Output the [X, Y] coordinate of the center of the cell containing the given text.  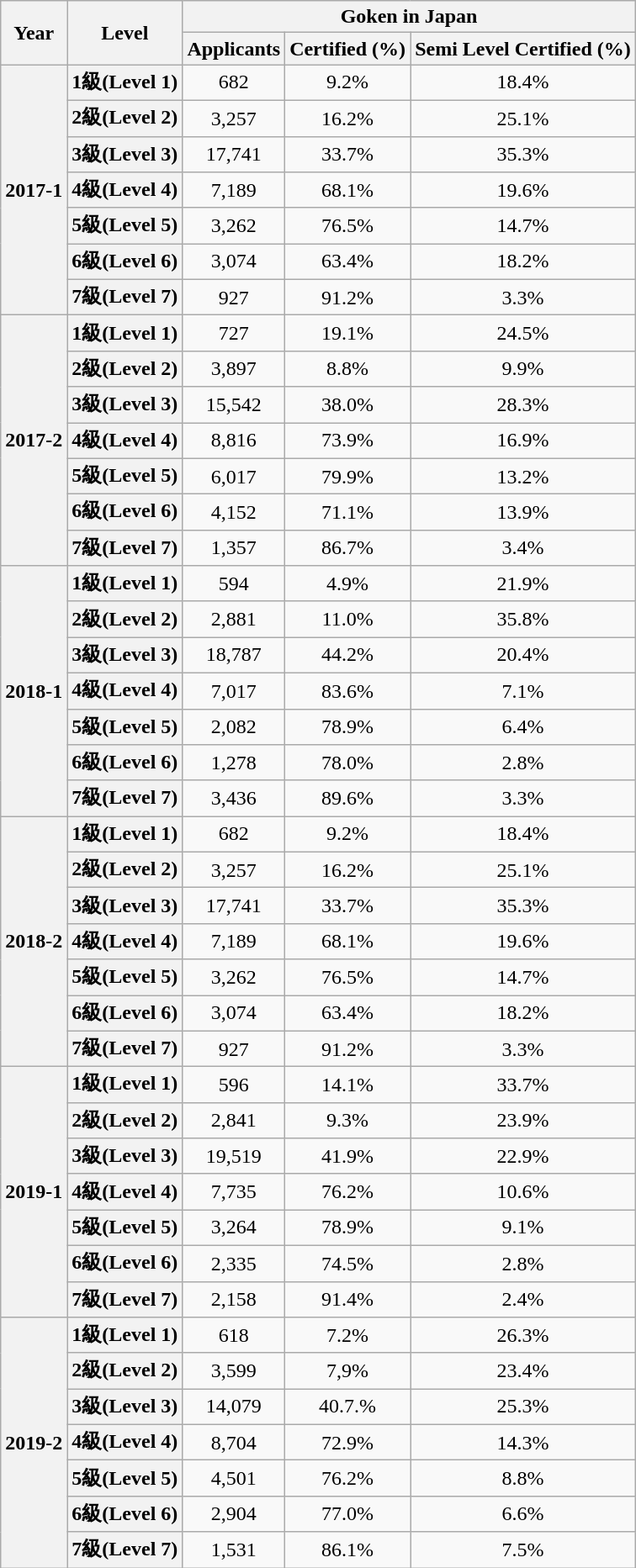
3,897 [234, 368]
78.0% [348, 763]
25.3% [523, 1407]
596 [234, 1085]
14.1% [348, 1085]
2017-1 [34, 190]
40.7.% [348, 1407]
13.9% [523, 513]
8,704 [234, 1443]
71.1% [348, 513]
19,519 [234, 1157]
7.1% [523, 691]
7,735 [234, 1192]
Goken in Japan [409, 17]
2018-1 [34, 691]
35.8% [523, 619]
2,841 [234, 1120]
2,158 [234, 1300]
14,079 [234, 1407]
41.9% [348, 1157]
3.4% [523, 548]
2,335 [234, 1263]
9.1% [523, 1227]
38.0% [348, 405]
11.0% [348, 619]
727 [234, 333]
9.9% [523, 368]
77.0% [348, 1513]
7.2% [348, 1335]
18,787 [234, 656]
2018-2 [34, 942]
20.4% [523, 656]
4.9% [348, 583]
19.1% [348, 333]
2,881 [234, 619]
Certified (%) [348, 49]
74.5% [348, 1263]
28.3% [523, 405]
1,531 [234, 1550]
89.6% [348, 799]
86.1% [348, 1550]
1,278 [234, 763]
7,9% [348, 1370]
Year [34, 33]
6,017 [234, 476]
7,017 [234, 691]
23.4% [523, 1370]
83.6% [348, 691]
Semi Level Certified (%) [523, 49]
1,357 [234, 548]
2017-2 [34, 441]
2.4% [523, 1300]
3,264 [234, 1227]
6.6% [523, 1513]
22.9% [523, 1157]
86.7% [348, 548]
44.2% [348, 656]
7.5% [523, 1550]
594 [234, 583]
24.5% [523, 333]
2019-1 [34, 1192]
3,599 [234, 1370]
16.9% [523, 441]
618 [234, 1335]
6.4% [523, 726]
14.3% [523, 1443]
8,816 [234, 441]
2,904 [234, 1513]
3,436 [234, 799]
10.6% [523, 1192]
2,082 [234, 726]
79.9% [348, 476]
23.9% [523, 1120]
13.2% [523, 476]
15,542 [234, 405]
91.4% [348, 1300]
21.9% [523, 583]
4,501 [234, 1478]
Level [125, 33]
72.9% [348, 1443]
26.3% [523, 1335]
73.9% [348, 441]
2019-2 [34, 1443]
9.3% [348, 1120]
4,152 [234, 513]
Applicants [234, 49]
